Provide the [X, Y] coordinate of the cell's center where the given text is located.  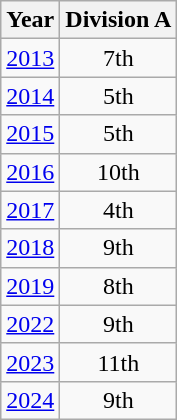
2015 [30, 134]
2019 [30, 286]
11th [118, 362]
2024 [30, 400]
8th [118, 286]
2018 [30, 248]
2014 [30, 96]
Year [30, 20]
7th [118, 58]
10th [118, 172]
2017 [30, 210]
2022 [30, 324]
2013 [30, 58]
2023 [30, 362]
4th [118, 210]
2016 [30, 172]
Division A [118, 20]
